Provide the (X, Y) coordinate of the cell's center where the given text is located.  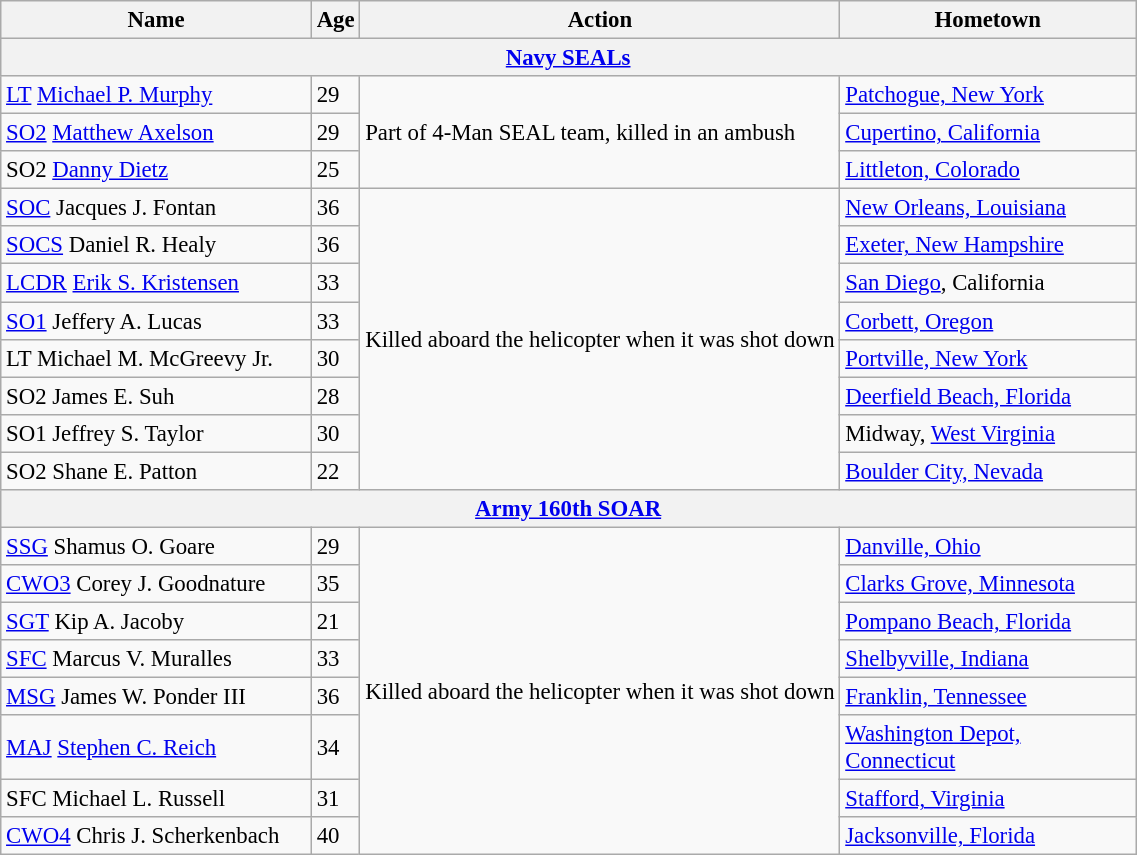
Navy SEALs (568, 58)
22 (336, 471)
MSG James W. Ponder III (156, 697)
28 (336, 396)
SO2 Shane E. Patton (156, 471)
SFC Marcus V. Muralles (156, 659)
SO1 Jeffery A. Lucas (156, 321)
CWO4 Chris J. Scherkenbach (156, 836)
Age (336, 20)
Patchogue, New York (988, 95)
Littleton, Colorado (988, 170)
LT Michael P. Murphy (156, 95)
Exeter, New Hampshire (988, 245)
SOC Jacques J. Fontan (156, 208)
Pompano Beach, Florida (988, 621)
Name (156, 20)
Part of 4-Man SEAL team, killed in an ambush (600, 132)
Army 160th SOAR (568, 509)
SSG Shamus O. Goare (156, 546)
Hometown (988, 20)
SO1 Jeffrey S. Taylor (156, 433)
SO2 Matthew Axelson (156, 133)
21 (336, 621)
Deerfield Beach, Florida (988, 396)
LCDR Erik S. Kristensen (156, 283)
Clarks Grove, Minnesota (988, 584)
Boulder City, Nevada (988, 471)
Washington Depot, Connecticut (988, 748)
CWO3 Corey J. Goodnature (156, 584)
Cupertino, California (988, 133)
SOCS Daniel R. Healy (156, 245)
40 (336, 836)
Portville, New York (988, 358)
Midway, West Virginia (988, 433)
Stafford, Virginia (988, 799)
34 (336, 748)
Danville, Ohio (988, 546)
31 (336, 799)
LT Michael M. McGreevy Jr. (156, 358)
San Diego, California (988, 283)
35 (336, 584)
Action (600, 20)
Corbett, Oregon (988, 321)
Franklin, Tennessee (988, 697)
SGT Kip A. Jacoby (156, 621)
New Orleans, Louisiana (988, 208)
25 (336, 170)
Jacksonville, Florida (988, 836)
SO2 Danny Dietz (156, 170)
SO2 James E. Suh (156, 396)
Shelbyville, Indiana (988, 659)
MAJ Stephen C. Reich (156, 748)
SFC Michael L. Russell (156, 799)
